Scan for the cell matching the given text and deliver its (x, y) coordinate at center. 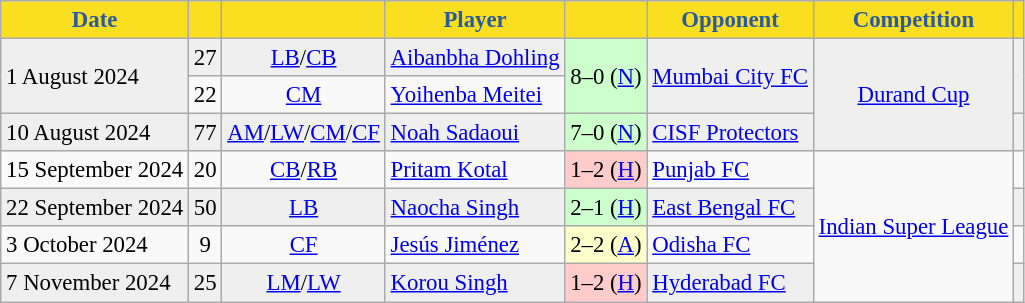
Pritam Kotal (475, 170)
Punjab FC (730, 170)
LM/LW (304, 283)
7–0 (N) (606, 133)
CISF Protectors (730, 133)
Mumbai City FC (730, 76)
9 (206, 245)
2–2 (A) (606, 245)
22 (206, 95)
20 (206, 170)
8–0 (N) (606, 76)
22 September 2024 (95, 208)
7 November 2024 (95, 283)
Indian Super League (913, 226)
Competition (913, 20)
25 (206, 283)
Jesús Jiménez (475, 245)
LB (304, 208)
Yoihenba Meitei (475, 95)
Durand Cup (913, 96)
50 (206, 208)
1 August 2024 (95, 76)
77 (206, 133)
Player (475, 20)
Opponent (730, 20)
Date (95, 20)
East Bengal FC (730, 208)
AM/LW/CM/CF (304, 133)
LB/CB (304, 58)
CB/RB (304, 170)
15 September 2024 (95, 170)
Korou Singh (475, 283)
10 August 2024 (95, 133)
Odisha FC (730, 245)
Aibanbha Dohling (475, 58)
Naocha Singh (475, 208)
CM (304, 95)
Noah Sadaoui (475, 133)
2–1 (H) (606, 208)
Hyderabad FC (730, 283)
3 October 2024 (95, 245)
27 (206, 58)
CF (304, 245)
